Detect which cell encompasses the target text, then output its (x, y) center coordinate. 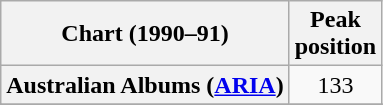
133 (335, 85)
Peakposition (335, 34)
Australian Albums (ARIA) (145, 85)
Chart (1990–91) (145, 34)
